Determine the (X, Y) coordinate at the center of the cell enclosing the given text.  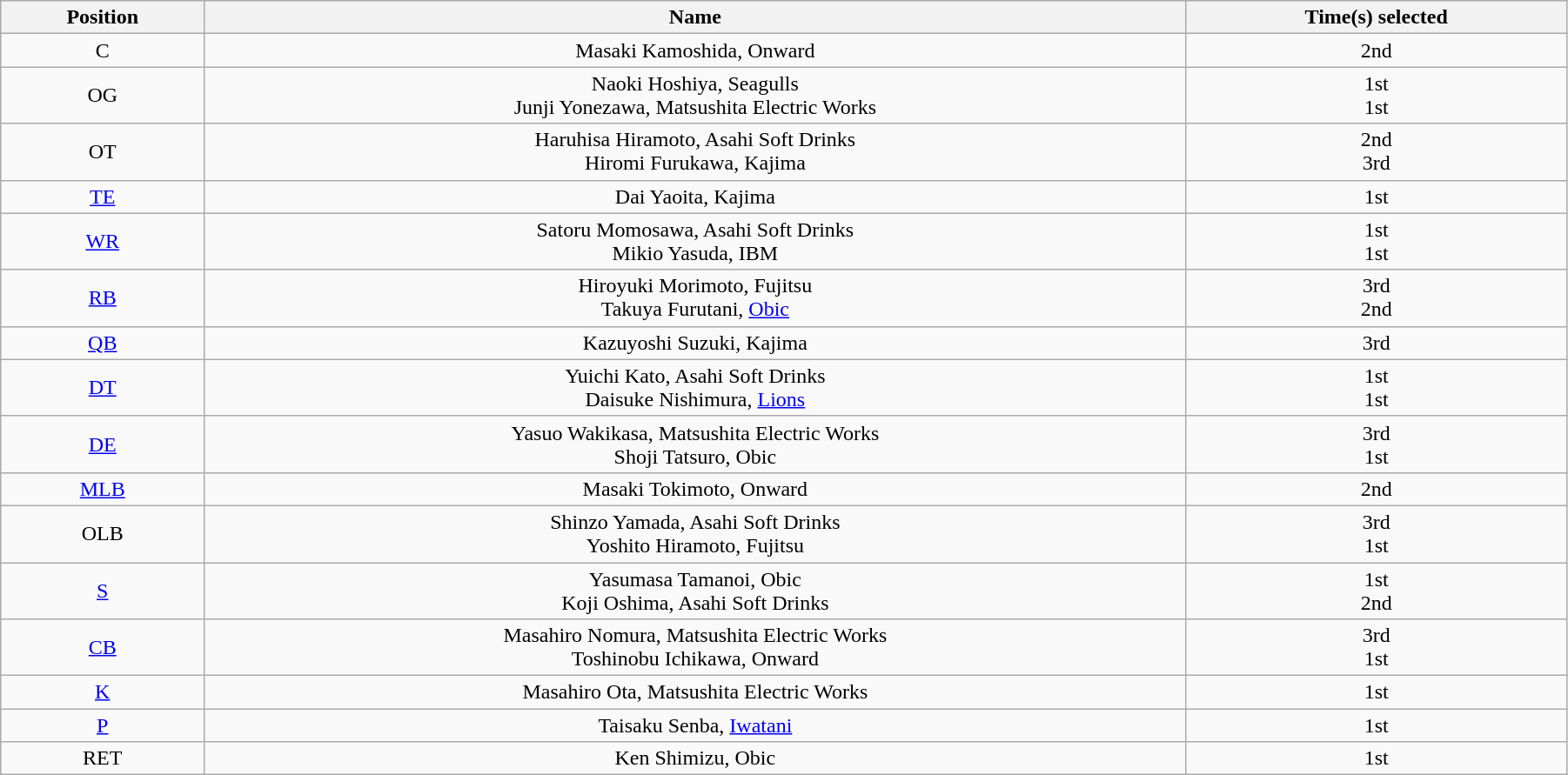
Time(s) selected (1377, 17)
Yuichi Kato, Asahi Soft DrinksDaisuke Nishimura, Lions (695, 388)
CB (103, 647)
Taisaku Senba, Iwatani (695, 725)
1st2nd (1377, 590)
TE (103, 197)
Name (695, 17)
Kazuyoshi Suzuki, Kajima (695, 343)
C (103, 50)
Position (103, 17)
Satoru Momosawa, Asahi Soft DrinksMikio Yasuda, IBM (695, 242)
3rd2nd (1377, 297)
Masahiro Nomura, Matsushita Electric WorksToshinobu Ichikawa, Onward (695, 647)
Yasumasa Tamanoi, ObicKoji Oshima, Asahi Soft Drinks (695, 590)
OLB (103, 534)
S (103, 590)
Dai Yaoita, Kajima (695, 197)
OG (103, 96)
WR (103, 242)
P (103, 725)
Haruhisa Hiramoto, Asahi Soft DrinksHiromi Furukawa, Kajima (695, 151)
Shinzo Yamada, Asahi Soft DrinksYoshito Hiramoto, Fujitsu (695, 534)
Masaki Kamoshida, Onward (695, 50)
2nd3rd (1377, 151)
Hiroyuki Morimoto, FujitsuTakuya Furutani, Obic (695, 297)
RB (103, 297)
Ken Shimizu, Obic (695, 758)
MLB (103, 489)
OT (103, 151)
Masaki Tokimoto, Onward (695, 489)
K (103, 692)
DT (103, 388)
QB (103, 343)
Masahiro Ota, Matsushita Electric Works (695, 692)
Naoki Hoshiya, SeagullsJunji Yonezawa, Matsushita Electric Works (695, 96)
Yasuo Wakikasa, Matsushita Electric WorksShoji Tatsuro, Obic (695, 444)
DE (103, 444)
3rd (1377, 343)
RET (103, 758)
